Locate the cell with the specified text and output its (X, Y) center coordinate. 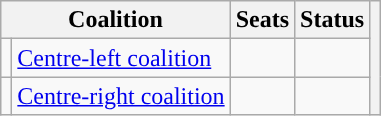
Centre-left coalition (121, 58)
Centre-right coalition (121, 96)
Coalition (116, 20)
Seats (262, 20)
Status (332, 20)
